Detect which cell encompasses the target text, then output its [x, y] center coordinate. 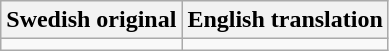
English translation [285, 20]
Swedish original [92, 20]
